Search for the cell housing the specified text and yield its [X, Y] center coordinate. 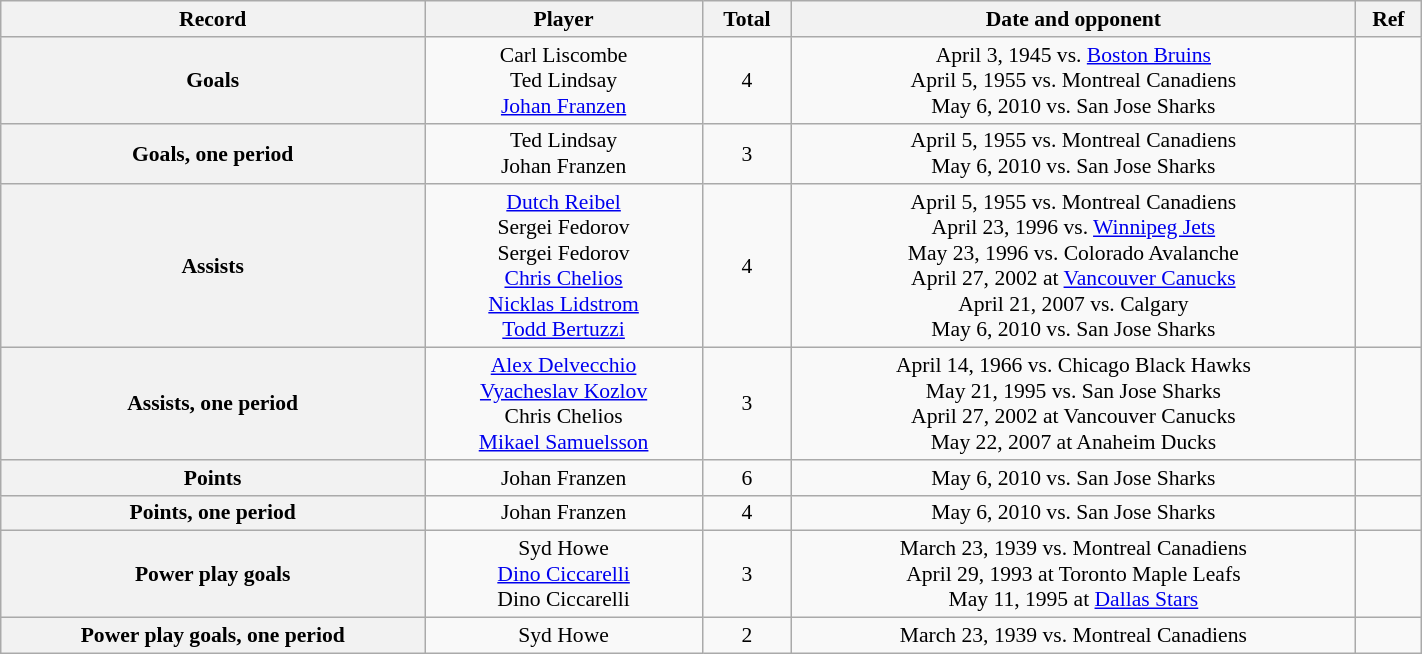
Assists [213, 266]
Assists, one period [213, 404]
March 23, 1939 vs. Montreal CanadiensApril 29, 1993 at Toronto Maple LeafsMay 11, 1995 at Dallas Stars [1073, 574]
Syd HoweDino CiccarelliDino Ciccarelli [564, 574]
Dutch ReibelSergei FedorovSergei FedorovChris CheliosNicklas LidstromTodd Bertuzzi [564, 266]
Goals, one period [213, 154]
Power play goals [213, 574]
6 [748, 478]
2 [748, 636]
Record [213, 19]
Alex DelvecchioVyacheslav KozlovChris CheliosMikael Samuelsson [564, 404]
April 5, 1955 vs. Montreal CanadiensMay 6, 2010 vs. San Jose Sharks [1073, 154]
April 14, 1966 vs. Chicago Black HawksMay 21, 1995 vs. San Jose SharksApril 27, 2002 at Vancouver CanucksMay 22, 2007 at Anaheim Ducks [1073, 404]
Total [748, 19]
Syd Howe [564, 636]
Ted LindsayJohan Franzen [564, 154]
Points, one period [213, 513]
Date and opponent [1073, 19]
March 23, 1939 vs. Montreal Canadiens [1073, 636]
April 3, 1945 vs. Boston BruinsApril 5, 1955 vs. Montreal CanadiensMay 6, 2010 vs. San Jose Sharks [1073, 80]
Carl LiscombeTed LindsayJohan Franzen [564, 80]
Points [213, 478]
Power play goals, one period [213, 636]
Ref [1389, 19]
Player [564, 19]
Goals [213, 80]
